Provide the (X, Y) coordinate of the cell's center where the given text is located.  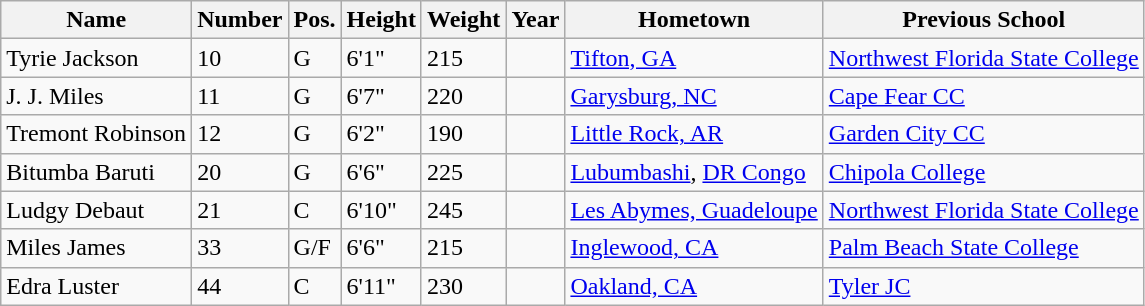
44 (240, 286)
20 (240, 172)
Tyler JC (984, 286)
Les Abymes, Guadeloupe (694, 210)
6'2" (381, 134)
11 (240, 96)
33 (240, 248)
190 (463, 134)
Lubumbashi, DR Congo (694, 172)
21 (240, 210)
Bitumba Baruti (96, 172)
Tremont Robinson (96, 134)
J. J. Miles (96, 96)
Miles James (96, 248)
Garysburg, NC (694, 96)
220 (463, 96)
G/F (314, 248)
Height (381, 20)
10 (240, 58)
Year (536, 20)
Inglewood, CA (694, 248)
230 (463, 286)
Garden City CC (984, 134)
Ludgy Debaut (96, 210)
Tyrie Jackson (96, 58)
225 (463, 172)
Little Rock, AR (694, 134)
12 (240, 134)
Cape Fear CC (984, 96)
Weight (463, 20)
6'7" (381, 96)
6'10" (381, 210)
Oakland, CA (694, 286)
Previous School (984, 20)
Tifton, GA (694, 58)
Chipola College (984, 172)
Edra Luster (96, 286)
6'1" (381, 58)
6'11" (381, 286)
Pos. (314, 20)
Palm Beach State College (984, 248)
Name (96, 20)
Hometown (694, 20)
Number (240, 20)
245 (463, 210)
